Find where the given text appears and provide that cell's center as (X, Y) coordinate. 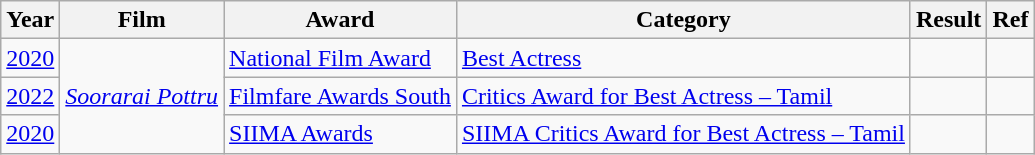
Soorarai Pottru (142, 96)
Year (30, 20)
Film (142, 20)
Filmfare Awards South (340, 96)
SIIMA Critics Award for Best Actress – Tamil (683, 134)
Result (948, 20)
Category (683, 20)
Critics Award for Best Actress – Tamil (683, 96)
SIIMA Awards (340, 134)
Ref (1010, 20)
2022 (30, 96)
Best Actress (683, 58)
Award (340, 20)
National Film Award (340, 58)
